Capture the cell that displays the provided text and extract its [x, y] central coordinate. 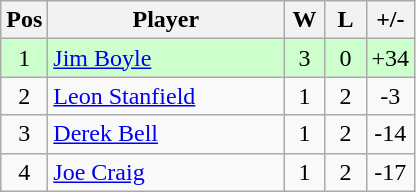
Jim Boyle [166, 58]
Pos [24, 20]
-14 [390, 134]
+34 [390, 58]
Leon Stanfield [166, 96]
-3 [390, 96]
4 [24, 172]
W [304, 20]
0 [346, 58]
Joe Craig [166, 172]
L [346, 20]
+/- [390, 20]
Derek Bell [166, 134]
Player [166, 20]
-17 [390, 172]
